Locate the cell with the specified text and output its [x, y] center coordinate. 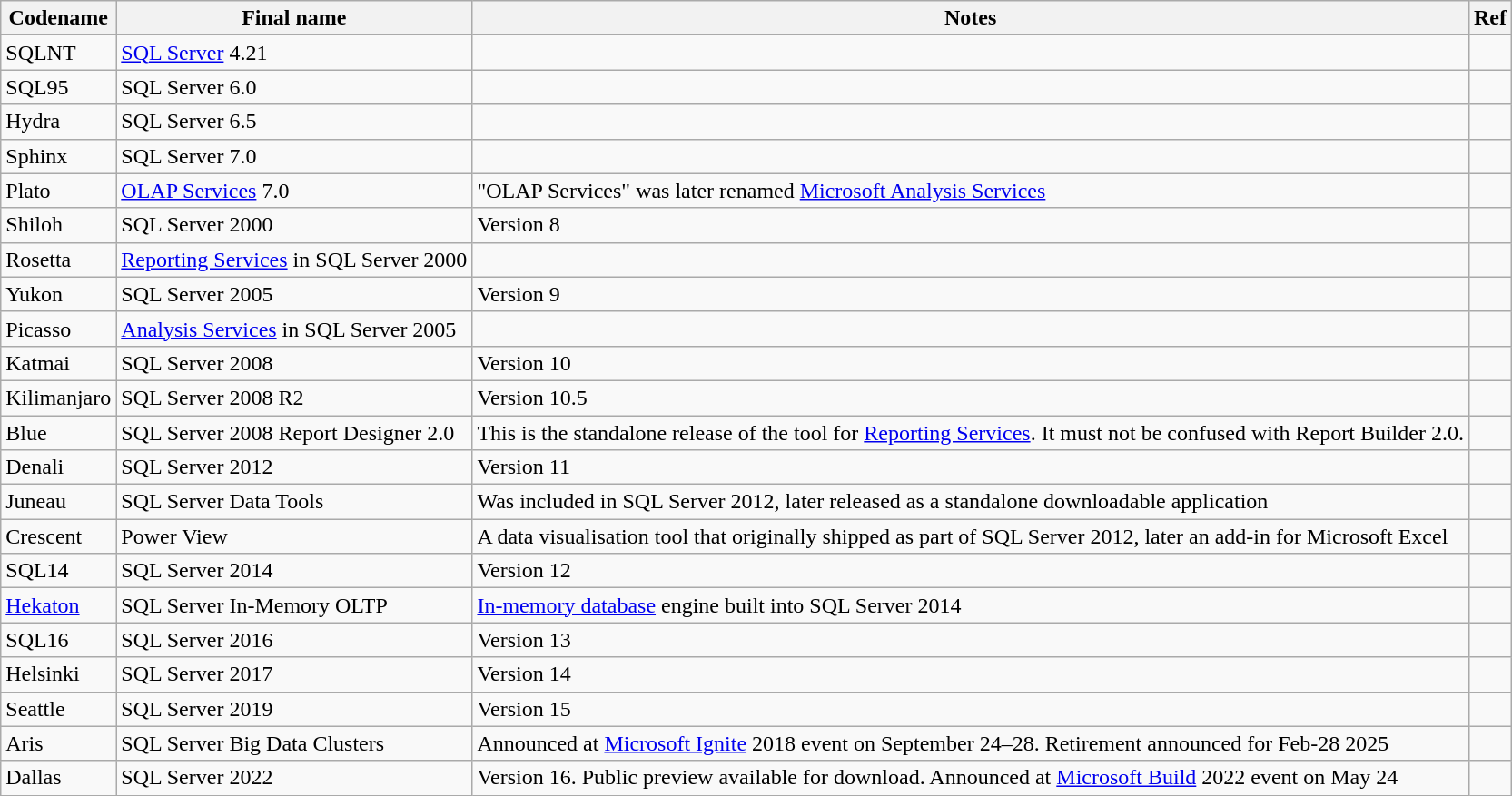
SQL Server 4.21 [294, 53]
A data visualisation tool that originally shipped as part of SQL Server 2012, later an add-in for Microsoft Excel [971, 536]
Aris [58, 743]
SQL Server 2000 [294, 225]
SQL Server Big Data Clusters [294, 743]
Juneau [58, 502]
SQL Server 2019 [294, 709]
Picasso [58, 329]
SQL16 [58, 640]
Version 11 [971, 467]
Version 10.5 [971, 398]
SQL Server 6.5 [294, 122]
SQL95 [58, 87]
Seattle [58, 709]
Version 14 [971, 674]
Blue [58, 433]
SQLNT [58, 53]
SQL Server 2016 [294, 640]
OLAP Services 7.0 [294, 191]
Version 8 [971, 225]
SQL Server 2005 [294, 294]
Codename [58, 18]
Announced at Microsoft Ignite 2018 event on September 24–28. Retirement announced for Feb-28 2025 [971, 743]
Was included in SQL Server 2012, later released as a standalone downloadable application [971, 502]
Version 9 [971, 294]
SQL Server 7.0 [294, 156]
Hydra [58, 122]
Dallas [58, 778]
Final name [294, 18]
Power View [294, 536]
Version 16. Public preview available for download. Announced at Microsoft Build 2022 event on May 24 [971, 778]
SQL14 [58, 571]
Analysis Services in SQL Server 2005 [294, 329]
Kilimanjaro [58, 398]
Katmai [58, 363]
Shiloh [58, 225]
SQL Server 2014 [294, 571]
Reporting Services in SQL Server 2000 [294, 260]
Version 15 [971, 709]
SQL Server 6.0 [294, 87]
This is the standalone release of the tool for Reporting Services. It must not be confused with Report Builder 2.0. [971, 433]
SQL Server 2008 [294, 363]
SQL Server 2012 [294, 467]
Crescent [58, 536]
SQL Server In-Memory OLTP [294, 605]
SQL Server 2017 [294, 674]
Sphinx [58, 156]
SQL Server 2022 [294, 778]
SQL Server Data Tools [294, 502]
Version 13 [971, 640]
Plato [58, 191]
Version 10 [971, 363]
Rosetta [58, 260]
"OLAP Services" was later renamed Microsoft Analysis Services [971, 191]
Notes [971, 18]
In-memory database engine built into SQL Server 2014 [971, 605]
Helsinki [58, 674]
Hekaton [58, 605]
Denali [58, 467]
SQL Server 2008 R2 [294, 398]
Version 12 [971, 571]
SQL Server 2008 Report Designer 2.0 [294, 433]
Ref [1489, 18]
Yukon [58, 294]
